Provide the [X, Y] coordinate of the cell's center where the given text is located.  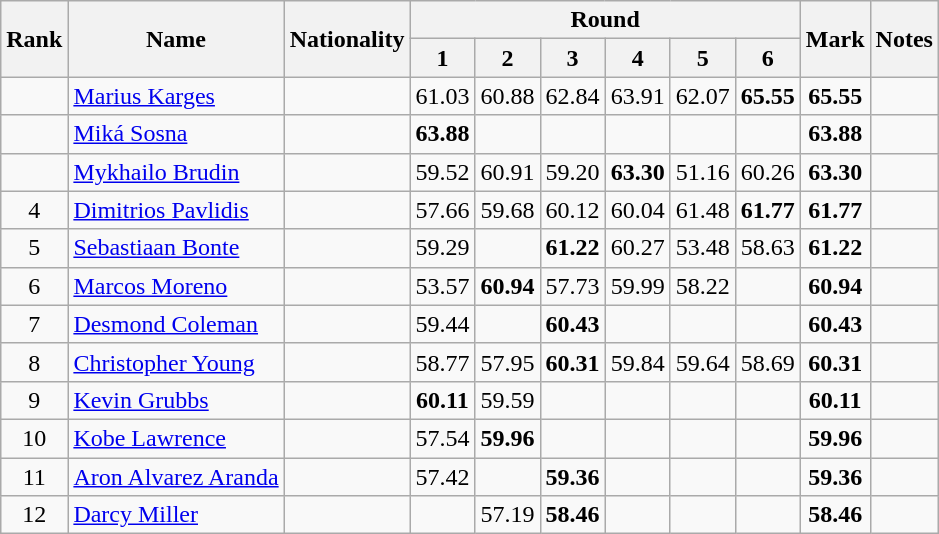
Kobe Lawrence [176, 438]
53.48 [702, 248]
59.29 [442, 248]
60.04 [638, 210]
60.12 [572, 210]
Name [176, 39]
12 [34, 515]
57.54 [442, 438]
Round [605, 20]
57.19 [508, 515]
Nationality [347, 39]
61.03 [442, 96]
Darcy Miller [176, 515]
Marcos Moreno [176, 286]
7 [34, 324]
Christopher Young [176, 362]
9 [34, 400]
60.88 [508, 96]
57.42 [442, 477]
2 [508, 58]
60.26 [768, 172]
59.59 [508, 400]
61.48 [702, 210]
53.57 [442, 286]
58.69 [768, 362]
Aron Alvarez Aranda [176, 477]
Marius Karges [176, 96]
Mykhailo Brudin [176, 172]
Miká Sosna [176, 134]
59.64 [702, 362]
57.73 [572, 286]
51.16 [702, 172]
57.66 [442, 210]
Dimitrios Pavlidis [176, 210]
59.68 [508, 210]
60.27 [638, 248]
58.63 [768, 248]
Notes [904, 39]
59.99 [638, 286]
62.84 [572, 96]
60.91 [508, 172]
62.07 [702, 96]
Sebastiaan Bonte [176, 248]
63.91 [638, 96]
59.52 [442, 172]
58.77 [442, 362]
59.84 [638, 362]
8 [34, 362]
Kevin Grubbs [176, 400]
11 [34, 477]
Desmond Coleman [176, 324]
57.95 [508, 362]
1 [442, 58]
59.44 [442, 324]
Mark [835, 39]
58.22 [702, 286]
59.20 [572, 172]
3 [572, 58]
Rank [34, 39]
10 [34, 438]
